From the cell containing the given text, extract its center point as (X, Y) coordinate. 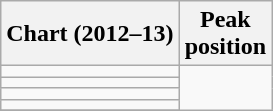
Chart (2012–13) (90, 34)
Peakposition (225, 34)
